Search for the cell housing the specified text and yield its [x, y] center coordinate. 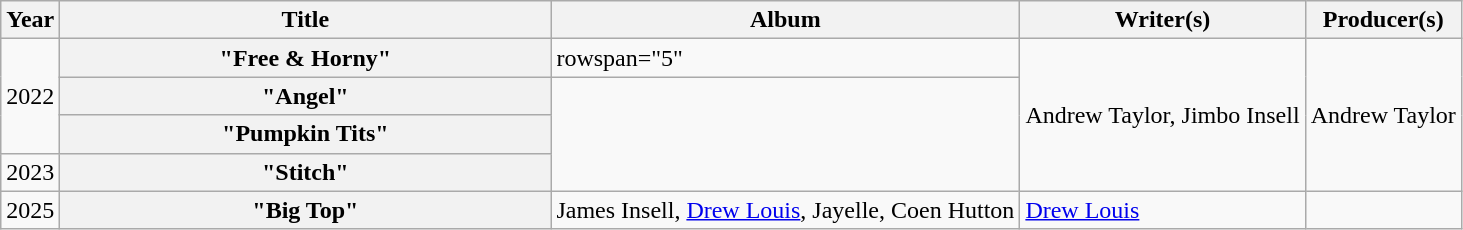
Andrew Taylor [1383, 115]
"Big Top" [306, 210]
"Pumpkin Tits" [306, 134]
Producer(s) [1383, 20]
Album [786, 20]
2025 [30, 210]
Writer(s) [1162, 20]
2023 [30, 172]
James Insell, Drew Louis, Jayelle, Coen Hutton [786, 210]
"Stitch" [306, 172]
Title [306, 20]
2022 [30, 96]
Drew Louis [1162, 210]
"Angel" [306, 96]
Year [30, 20]
Andrew Taylor, Jimbo Insell [1162, 115]
"Free & Horny" [306, 58]
rowspan="5" [786, 58]
